Provide the (X, Y) coordinate of the cell's center where the given text is located.  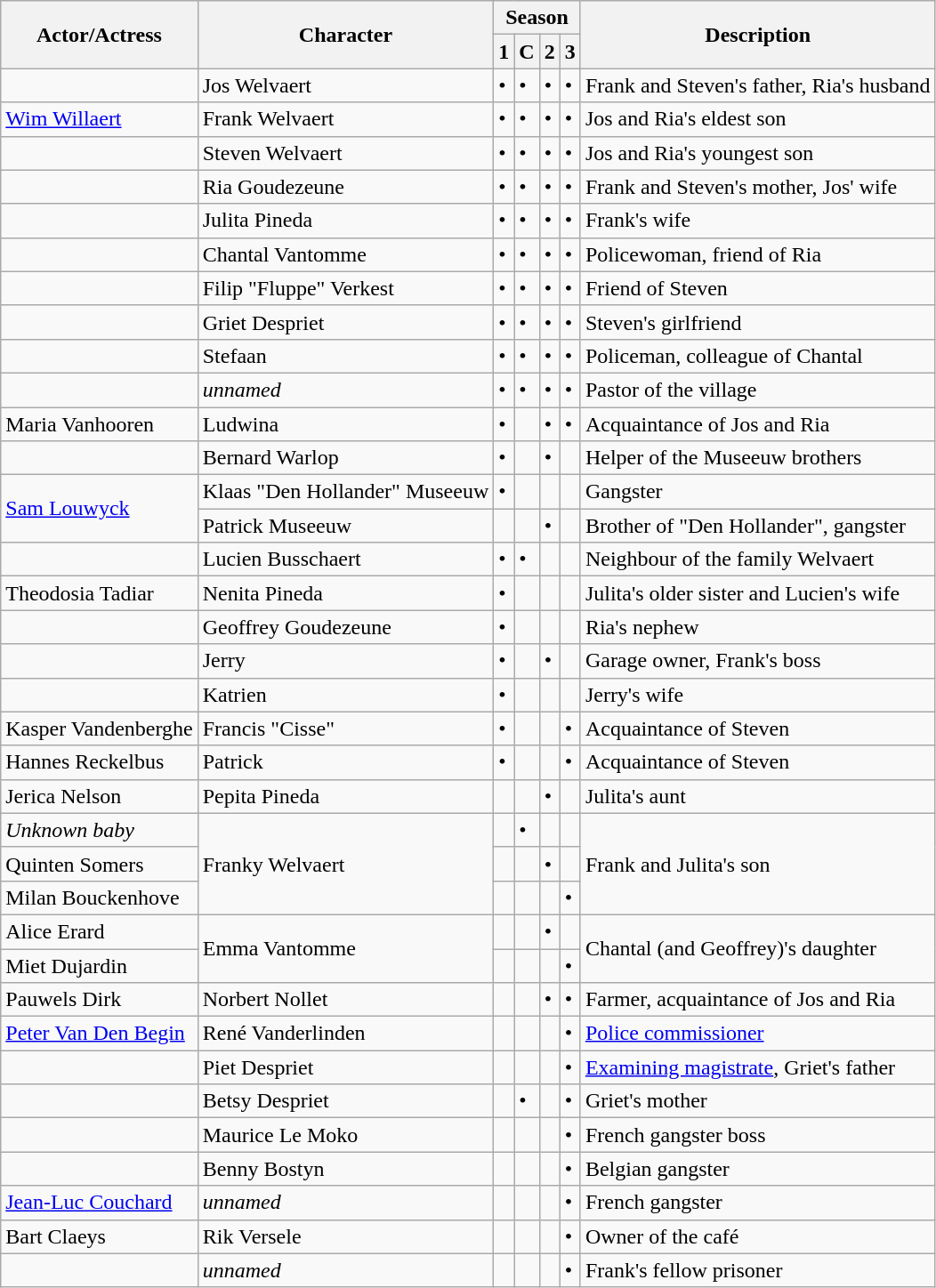
Pepita Pineda (345, 796)
Bart Claeys (100, 1236)
Griet Despriet (345, 322)
3 (569, 52)
French gangster (758, 1203)
2 (550, 52)
Brother of "Den Hollander", gangster (758, 526)
Piet Despriet (345, 1067)
Frank Welvaert (345, 119)
Wim Willaert (100, 119)
Farmer, acquaintance of Jos and Ria (758, 1000)
Steven Welvaert (345, 153)
C (527, 52)
Franky Welvaert (345, 864)
Police commissioner (758, 1034)
Filip "Fluppe" Verkest (345, 288)
Description (758, 35)
Frank's fellow prisoner (758, 1270)
Lucien Busschaert (345, 559)
Jerry (345, 661)
Alice Erard (100, 931)
Maria Vanhooren (100, 424)
Griet's mother (758, 1101)
Frank and Steven's mother, Jos' wife (758, 187)
Theodosia Tadiar (100, 593)
Chantal (and Geoffrey)'s daughter (758, 948)
Peter Van Den Begin (100, 1034)
Unknown baby (100, 830)
Nenita Pineda (345, 593)
Steven's girlfriend (758, 322)
Francis "Cisse" (345, 729)
Patrick (345, 762)
Julita Pineda (345, 221)
Frank's wife (758, 221)
Sam Louwyck (100, 509)
Jerica Nelson (100, 796)
Norbert Nollet (345, 1000)
Betsy Despriet (345, 1101)
Pastor of the village (758, 390)
Benny Bostyn (345, 1169)
Patrick Museeuw (345, 526)
Belgian gangster (758, 1169)
Stefaan (345, 356)
Jos and Ria's youngest son (758, 153)
Frank and Julita's son (758, 864)
Ria Goudezeune (345, 187)
Actor/Actress (100, 35)
Chantal Vantomme (345, 254)
Garage owner, Frank's boss (758, 661)
Julita's aunt (758, 796)
Hannes Reckelbus (100, 762)
Gangster (758, 492)
Jos Welvaert (345, 85)
Helper of the Museeuw brothers (758, 458)
Policeman, colleague of Chantal (758, 356)
Bernard Warlop (345, 458)
Milan Bouckenhove (100, 898)
Friend of Steven (758, 288)
Frank and Steven's father, Ria's husband (758, 85)
Jos and Ria's eldest son (758, 119)
Season (537, 18)
Ludwina (345, 424)
Quinten Somers (100, 864)
René Vanderlinden (345, 1034)
Acquaintance of Jos and Ria (758, 424)
Neighbour of the family Welvaert (758, 559)
1 (504, 52)
Maurice Le Moko (345, 1135)
Katrien (345, 695)
Geoffrey Goudezeune (345, 627)
Julita's older sister and Lucien's wife (758, 593)
Ria's nephew (758, 627)
Klaas "Den Hollander" Museeuw (345, 492)
Jerry's wife (758, 695)
Owner of the café (758, 1236)
Examining magistrate, Griet's father (758, 1067)
Miet Dujardin (100, 965)
Jean-Luc Couchard (100, 1203)
Kasper Vandenberghe (100, 729)
Emma Vantomme (345, 948)
Policewoman, friend of Ria (758, 254)
Pauwels Dirk (100, 1000)
French gangster boss (758, 1135)
Character (345, 35)
Rik Versele (345, 1236)
